Capture the cell that displays the provided text and extract its (X, Y) central coordinate. 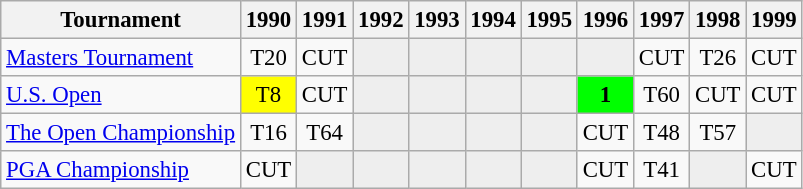
1999 (774, 20)
1996 (605, 20)
1991 (325, 20)
1993 (437, 20)
1994 (493, 20)
1998 (718, 20)
1990 (268, 20)
T8 (268, 95)
T20 (268, 58)
Tournament (121, 20)
1992 (381, 20)
T64 (325, 133)
T57 (718, 133)
T16 (268, 133)
1995 (549, 20)
PGA Championship (121, 170)
T41 (661, 170)
Masters Tournament (121, 58)
T48 (661, 133)
T26 (718, 58)
U.S. Open (121, 95)
1997 (661, 20)
1 (605, 95)
The Open Championship (121, 133)
T60 (661, 95)
